From the cell containing the given text, extract its center point as (X, Y) coordinate. 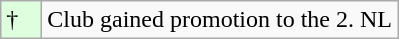
† (22, 20)
Club gained promotion to the 2. NL (220, 20)
